Return [X, Y] of the center of cell containing provided text 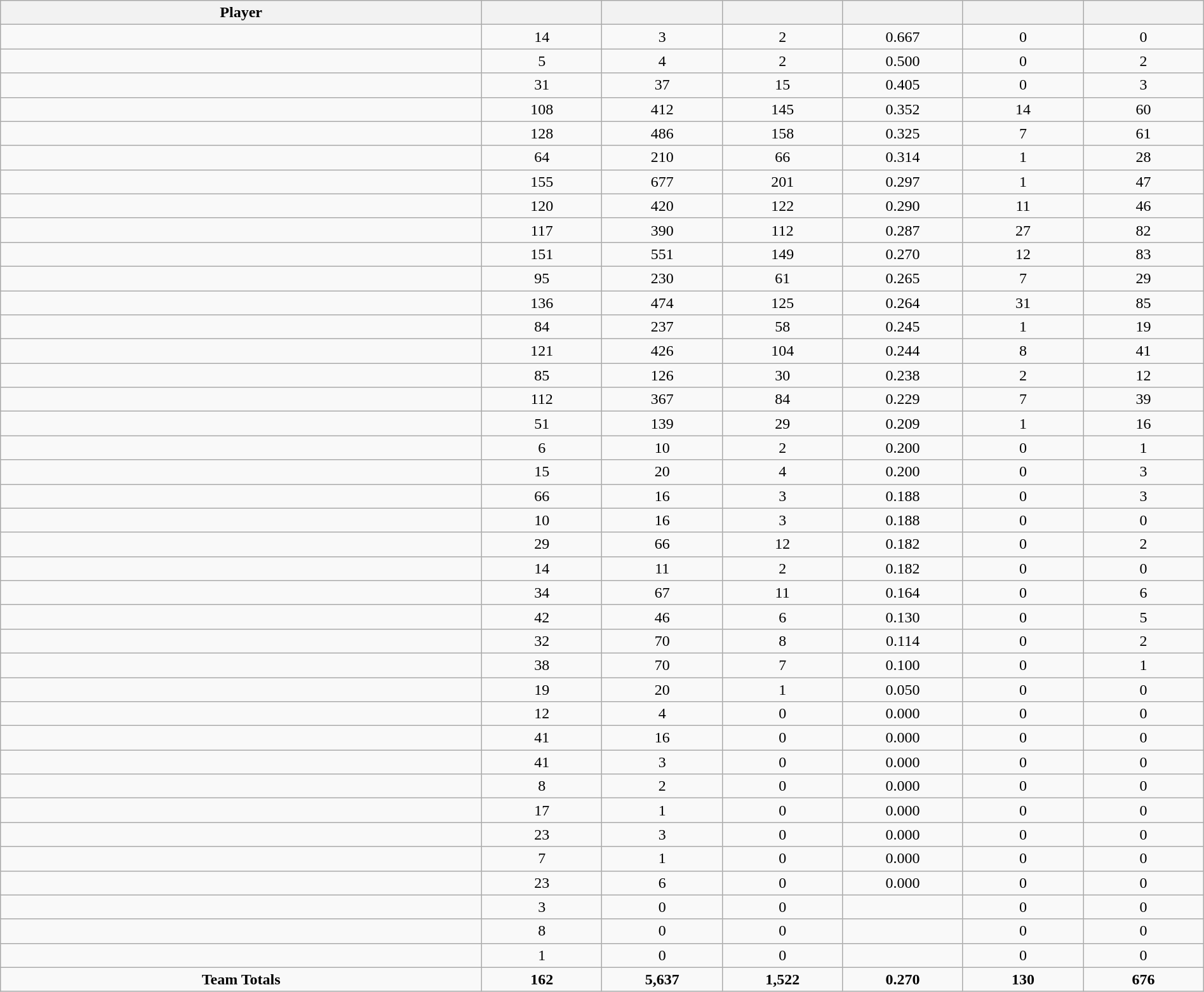
95 [542, 278]
37 [662, 85]
676 [1143, 979]
0.130 [903, 617]
128 [542, 133]
139 [662, 424]
51 [542, 424]
551 [662, 254]
0.114 [903, 641]
42 [542, 617]
117 [542, 230]
38 [542, 665]
17 [542, 810]
412 [662, 109]
237 [662, 327]
130 [1022, 979]
136 [542, 303]
0.500 [903, 61]
367 [662, 399]
121 [542, 351]
145 [782, 109]
82 [1143, 230]
64 [542, 158]
0.050 [903, 689]
1,522 [782, 979]
0.229 [903, 399]
47 [1143, 182]
58 [782, 327]
151 [542, 254]
0.100 [903, 665]
0.265 [903, 278]
120 [542, 206]
108 [542, 109]
0.314 [903, 158]
677 [662, 182]
122 [782, 206]
0.290 [903, 206]
201 [782, 182]
0.667 [903, 37]
34 [542, 593]
27 [1022, 230]
0.264 [903, 303]
Player [241, 13]
0.209 [903, 424]
32 [542, 641]
210 [662, 158]
486 [662, 133]
30 [782, 375]
158 [782, 133]
0.244 [903, 351]
0.287 [903, 230]
0.405 [903, 85]
0.164 [903, 593]
230 [662, 278]
162 [542, 979]
420 [662, 206]
426 [662, 351]
Team Totals [241, 979]
39 [1143, 399]
60 [1143, 109]
28 [1143, 158]
126 [662, 375]
0.297 [903, 182]
474 [662, 303]
67 [662, 593]
149 [782, 254]
390 [662, 230]
125 [782, 303]
0.325 [903, 133]
5,637 [662, 979]
0.238 [903, 375]
104 [782, 351]
0.352 [903, 109]
0.245 [903, 327]
155 [542, 182]
83 [1143, 254]
